Pinpoint the cell where the given text exists, returning its [X, Y] midpoint coordinate. 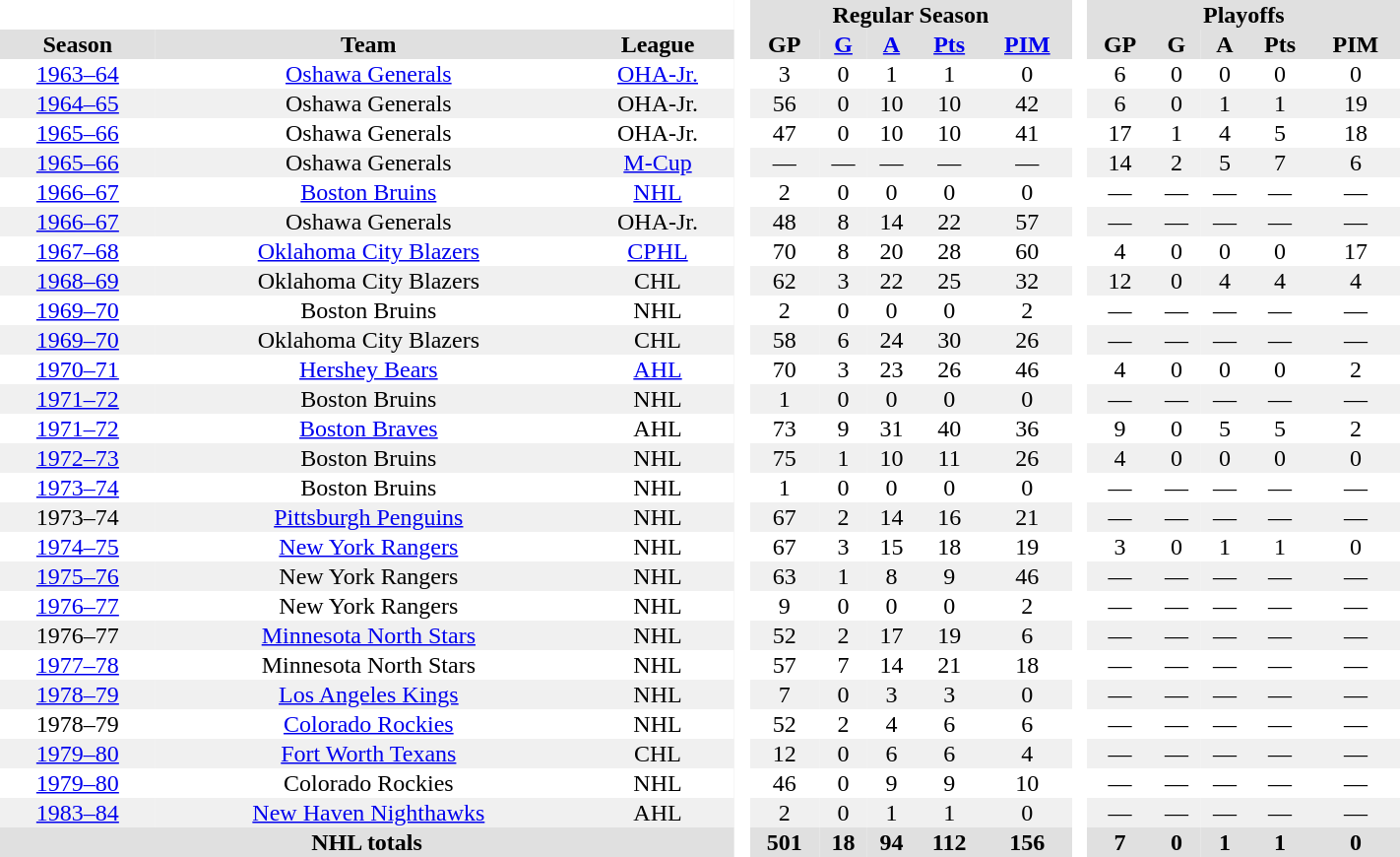
75 [784, 458]
1975–76 [78, 576]
16 [949, 517]
League [658, 44]
31 [892, 428]
1977–78 [78, 665]
56 [784, 103]
New Haven Nighthawks [368, 813]
1970–71 [78, 369]
1968–69 [78, 281]
15 [892, 547]
63 [784, 576]
Fort Worth Texans [368, 754]
1974–75 [78, 547]
Los Angeles Kings [368, 694]
Boston Braves [368, 428]
1983–84 [78, 813]
42 [1027, 103]
47 [784, 133]
1964–65 [78, 103]
Season [78, 44]
28 [949, 251]
CPHL [658, 251]
501 [784, 842]
Team [368, 44]
M-Cup [658, 163]
48 [784, 222]
40 [949, 428]
23 [892, 369]
Regular Season [910, 15]
Playoffs [1244, 15]
32 [1027, 281]
11 [949, 458]
30 [949, 340]
Hershey Bears [368, 369]
1972–73 [78, 458]
62 [784, 281]
73 [784, 428]
60 [1027, 251]
1963–64 [78, 74]
112 [949, 842]
24 [892, 340]
36 [1027, 428]
41 [1027, 133]
25 [949, 281]
20 [892, 251]
58 [784, 340]
156 [1027, 842]
1967–68 [78, 251]
Pittsburgh Penguins [368, 517]
94 [892, 842]
NHL totals [366, 842]
